Capture the cell that displays the provided text and extract its (X, Y) central coordinate. 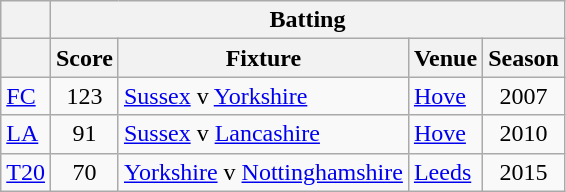
Leeds (445, 172)
Sussex v Lancashire (263, 134)
T20 (26, 172)
Yorkshire v Nottinghamshire (263, 172)
2015 (524, 172)
LA (26, 134)
Sussex v Yorkshire (263, 96)
2010 (524, 134)
123 (84, 96)
Season (524, 58)
FC (26, 96)
Batting (307, 20)
70 (84, 172)
2007 (524, 96)
Fixture (263, 58)
Venue (445, 58)
Score (84, 58)
91 (84, 134)
